For the text-containing cell, return its midpoint in [X, Y] coordinate format. 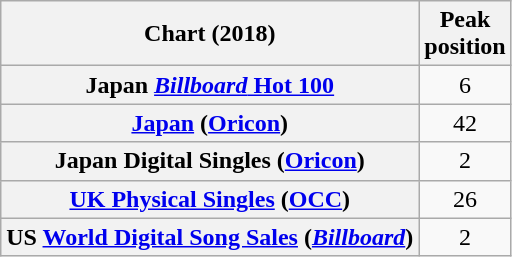
Japan (Oricon) [210, 123]
Chart (2018) [210, 34]
Japan Billboard Hot 100 [210, 85]
UK Physical Singles (OCC) [210, 199]
42 [465, 123]
6 [465, 85]
Peakposition [465, 34]
26 [465, 199]
US World Digital Song Sales (Billboard) [210, 237]
Japan Digital Singles (Oricon) [210, 161]
